For the text-containing cell, return its midpoint in [X, Y] coordinate format. 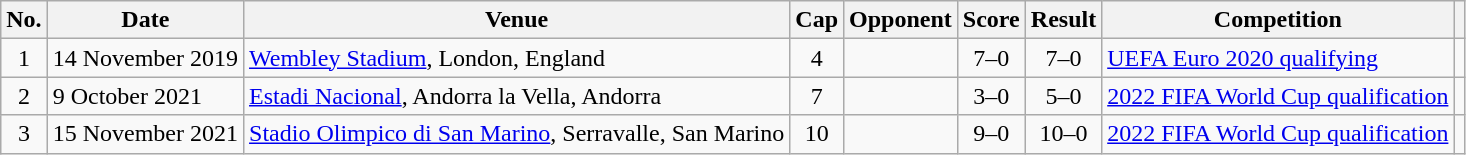
Cap [817, 20]
9 October 2021 [145, 96]
5–0 [1063, 96]
4 [817, 58]
UEFA Euro 2020 qualifying [1278, 58]
Stadio Olimpico di San Marino, Serravalle, San Marino [517, 134]
2 [24, 96]
1 [24, 58]
No. [24, 20]
Result [1063, 20]
Competition [1278, 20]
Opponent [901, 20]
15 November 2021 [145, 134]
10–0 [1063, 134]
Venue [517, 20]
3–0 [991, 96]
7 [817, 96]
Estadi Nacional, Andorra la Vella, Andorra [517, 96]
Score [991, 20]
14 November 2019 [145, 58]
10 [817, 134]
3 [24, 134]
Wembley Stadium, London, England [517, 58]
9–0 [991, 134]
Date [145, 20]
